Provide the (X, Y) coordinate of the cell's center where the given text is located.  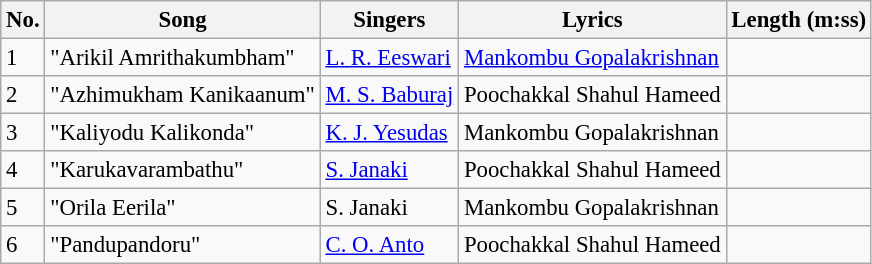
C. O. Anto (389, 245)
"Pandupandoru" (182, 245)
No. (23, 20)
"Azhimukham Kanikaanum" (182, 95)
"Karukavarambathu" (182, 170)
5 (23, 208)
Song (182, 20)
1 (23, 58)
"Orila Eerila" (182, 208)
2 (23, 95)
"Arikil Amrithakumbham" (182, 58)
Lyrics (592, 20)
4 (23, 170)
L. R. Eeswari (389, 58)
K. J. Yesudas (389, 133)
6 (23, 245)
"Kaliyodu Kalikonda" (182, 133)
M. S. Baburaj (389, 95)
3 (23, 133)
Length (m:ss) (798, 20)
Singers (389, 20)
